For the text-containing cell, return its midpoint in (x, y) coordinate format. 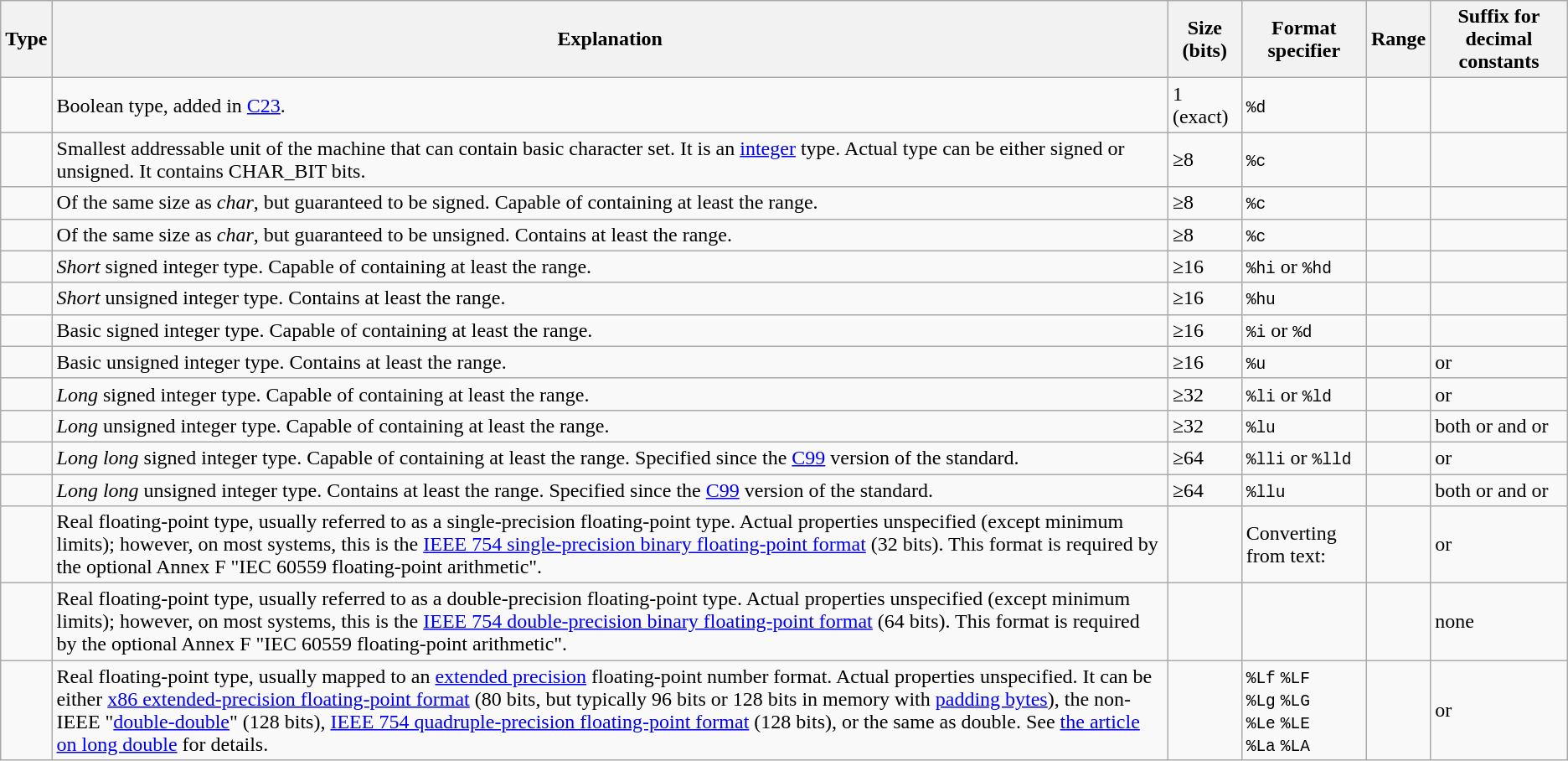
Of the same size as char, but guaranteed to be signed. Capable of containing at least the range. (610, 203)
Converting from text: (1303, 545)
none (1499, 622)
%hi or %hd (1303, 267)
Basic unsigned integer type. Contains at least the range. (610, 362)
%lu (1303, 426)
1 (exact) (1204, 106)
Format specifier (1303, 39)
%i or %d (1303, 330)
Suffix for decimal constants (1499, 39)
Short unsigned integer type. Contains at least the range. (610, 298)
Basic signed integer type. Capable of containing at least the range. (610, 330)
Boolean type, added in C23. (610, 106)
Size (bits) (1204, 39)
Explanation (610, 39)
%li or %ld (1303, 394)
%u (1303, 362)
Range (1398, 39)
Type (27, 39)
Long long unsigned integer type. Contains at least the range. Specified since the C99 version of the standard. (610, 490)
%lli or %lld (1303, 458)
%d (1303, 106)
Of the same size as char, but guaranteed to be unsigned. Contains at least the range. (610, 235)
Long signed integer type. Capable of containing at least the range. (610, 394)
Long long signed integer type. Capable of containing at least the range. Specified since the C99 version of the standard. (610, 458)
%hu (1303, 298)
Long unsigned integer type. Capable of containing at least the range. (610, 426)
Short signed integer type. Capable of containing at least the range. (610, 267)
%Lf %LF%Lg %LG%Le %LE%La %LA (1303, 711)
%llu (1303, 490)
